For the text-containing cell, return its midpoint in [x, y] coordinate format. 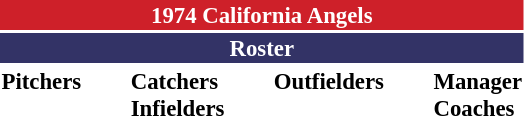
1974 California Angels [262, 15]
Roster [262, 48]
